Scan for the cell matching the given text and deliver its (X, Y) coordinate at center. 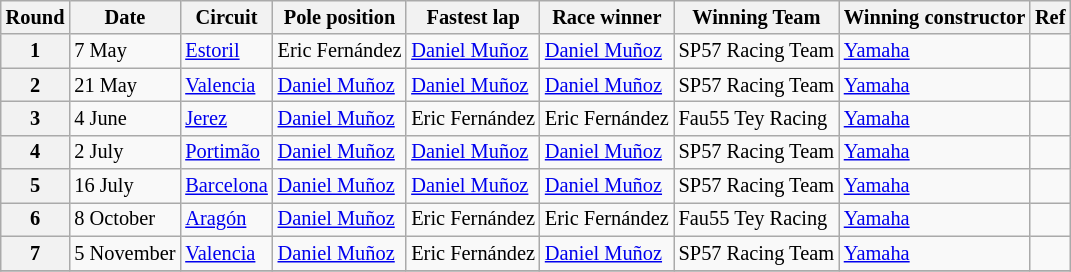
Winning constructor (934, 17)
3 (36, 118)
21 May (124, 85)
4 (36, 152)
16 July (124, 186)
5 (36, 186)
5 November (124, 253)
2 (36, 85)
Date (124, 17)
Pole position (340, 17)
Ref (1050, 17)
Barcelona (226, 186)
7 May (124, 51)
Aragón (226, 219)
Portimão (226, 152)
6 (36, 219)
2 July (124, 152)
Winning Team (756, 17)
8 October (124, 219)
Jerez (226, 118)
Fastest lap (473, 17)
Round (36, 17)
7 (36, 253)
4 June (124, 118)
1 (36, 51)
Estoril (226, 51)
Race winner (607, 17)
Circuit (226, 17)
